Detect which cell encompasses the target text, then output its [X, Y] center coordinate. 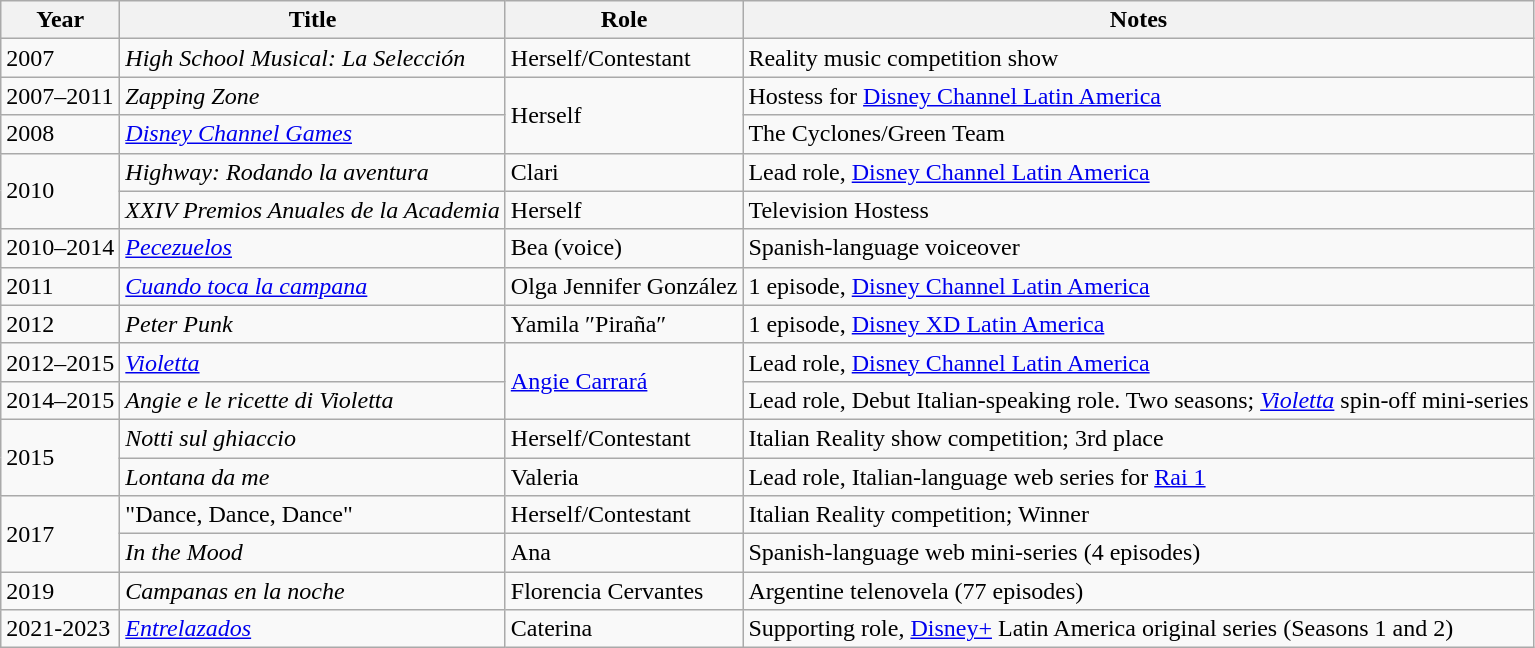
2014–2015 [60, 400]
Argentine telenovela (77 episodes) [1138, 591]
Italian Reality show competition; 3rd place [1138, 438]
2019 [60, 591]
Cuando toca la campana [312, 286]
1 episode, Disney XD Latin America [1138, 324]
Bea (voice) [624, 248]
2008 [60, 134]
2012–2015 [60, 362]
Spanish-language voiceover [1138, 248]
Valeria [624, 477]
In the Mood [312, 553]
Television Hostess [1138, 210]
Violetta [312, 362]
1 episode, Disney Channel Latin America [1138, 286]
Angie Carrará [624, 381]
Yamila ″Piraña″ [624, 324]
Spanish-language web mini-series (4 episodes) [1138, 553]
Angie e le ricette di Violetta [312, 400]
"Dance, Dance, Dance" [312, 515]
2011 [60, 286]
Role [624, 20]
Pecezuelos [312, 248]
Notes [1138, 20]
2012 [60, 324]
Reality music competition show [1138, 58]
Ana [624, 553]
XXIV Premios Anuales de la Academia [312, 210]
2015 [60, 457]
High School Musical: La Selección [312, 58]
2017 [60, 534]
Supporting role, Disney+ Latin America original series (Seasons 1 and 2) [1138, 629]
Florencia Cervantes [624, 591]
Zapping Zone [312, 96]
Italian Reality competition; Winner [1138, 515]
Caterina [624, 629]
2007 [60, 58]
Entrelazados [312, 629]
Disney Channel Games [312, 134]
The Cyclones/Green Team [1138, 134]
Clari [624, 172]
2021-2023 [60, 629]
2010 [60, 191]
Lontana da me [312, 477]
Campanas en la noche [312, 591]
2010–2014 [60, 248]
Olga Jennifer González [624, 286]
Peter Punk [312, 324]
Year [60, 20]
Highway: Rodando la aventura [312, 172]
2007–2011 [60, 96]
Lead role, Debut Italian-speaking role. Two seasons; Violetta spin-off mini-series [1138, 400]
Title [312, 20]
Lead role, Italian-language web series for Rai 1 [1138, 477]
Notti sul ghiaccio [312, 438]
Hostess for Disney Channel Latin America [1138, 96]
